Scan for the cell matching the given text and deliver its (X, Y) coordinate at center. 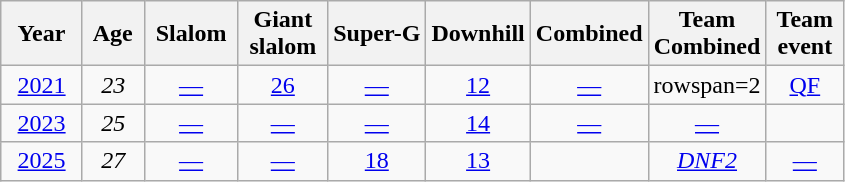
14 (478, 123)
Year (42, 34)
Slalom (191, 34)
Super-G (377, 34)
26 (283, 85)
2025 (42, 161)
Age (113, 34)
27 (113, 161)
12 (478, 85)
13 (478, 161)
rowspan=2 (707, 85)
25 (113, 123)
2021 (42, 85)
Giant slalom (283, 34)
23 (113, 85)
Team event (805, 34)
18 (377, 161)
Combined (589, 34)
TeamCombined (707, 34)
QF (805, 85)
DNF2 (707, 161)
2023 (42, 123)
Downhill (478, 34)
